Determine the (X, Y) coordinate at the center of the cell enclosing the given text.  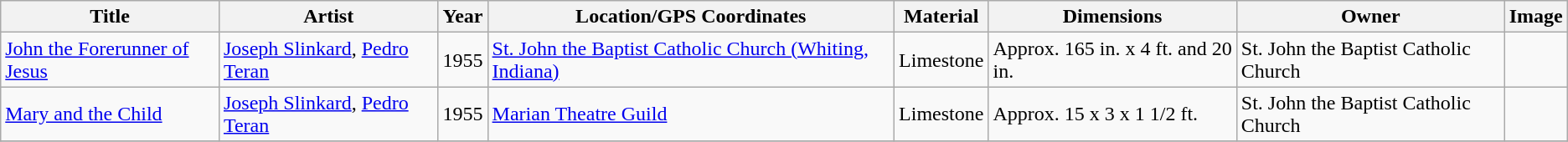
Approx. 15 x 3 x 1 1/2 ft. (1112, 114)
Image (1536, 17)
Mary and the Child (111, 114)
Owner (1370, 17)
Marian Theatre Guild (691, 114)
John the Forerunner of Jesus (111, 60)
St. John the Baptist Catholic Church (Whiting, Indiana) (691, 60)
Title (111, 17)
Artist (328, 17)
Location/GPS Coordinates (691, 17)
Approx. 165 in. x 4 ft. and 20 in. (1112, 60)
Year (462, 17)
Material (941, 17)
Dimensions (1112, 17)
